Capture the cell that displays the provided text and extract its [X, Y] central coordinate. 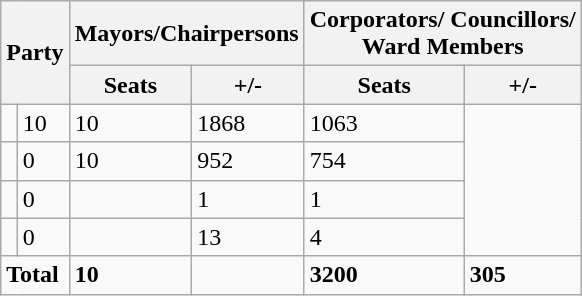
305 [522, 275]
Party [35, 52]
754 [384, 161]
952 [248, 161]
3200 [384, 275]
4 [384, 237]
1063 [384, 123]
Corporators/ Councillors/Ward Members [442, 34]
Mayors/Chairpersons [186, 34]
1868 [248, 123]
Total [35, 275]
13 [248, 237]
